For the text-containing cell, return its midpoint in [X, Y] coordinate format. 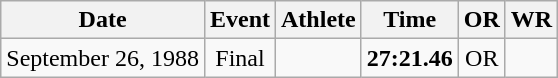
Date [103, 20]
Time [410, 20]
Athlete [319, 20]
September 26, 1988 [103, 58]
27:21.46 [410, 58]
Event [240, 20]
WR [531, 20]
Final [240, 58]
